For the text-containing cell, return its midpoint in (X, Y) coordinate format. 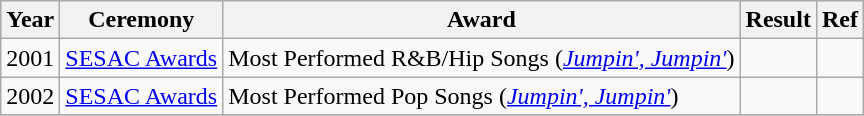
Most Performed R&B/Hip Songs (Jumpin', Jumpin') (482, 58)
Year (30, 20)
Most Performed Pop Songs (Jumpin', Jumpin') (482, 96)
2002 (30, 96)
Ref (840, 20)
Award (482, 20)
Result (778, 20)
Ceremony (142, 20)
2001 (30, 58)
